Scan for the cell matching the given text and deliver its (X, Y) coordinate at center. 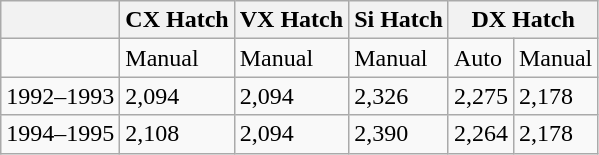
DX Hatch (522, 20)
VX Hatch (291, 20)
2,390 (399, 134)
1994–1995 (60, 134)
CX Hatch (177, 20)
2,264 (480, 134)
Si Hatch (399, 20)
Auto (480, 58)
2,275 (480, 96)
2,108 (177, 134)
2,326 (399, 96)
1992–1993 (60, 96)
